Pinpoint the cell where the given text exists, returning its (x, y) midpoint coordinate. 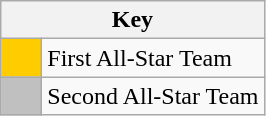
Key (132, 20)
Second All-Star Team (153, 96)
First All-Star Team (153, 58)
